Capture the cell that displays the provided text and extract its (X, Y) central coordinate. 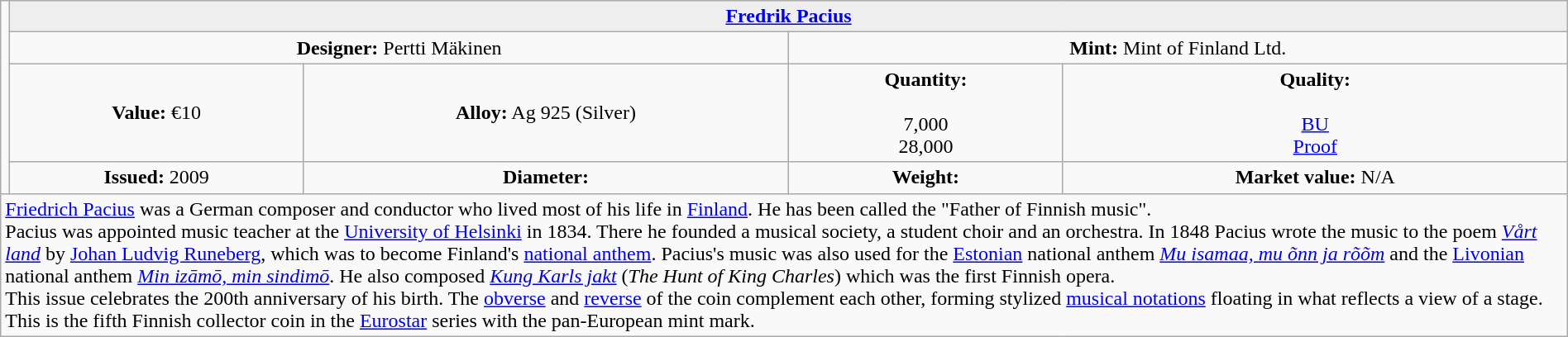
Alloy: Ag 925 (Silver) (546, 112)
Designer: Pertti Mäkinen (399, 48)
Diameter: (546, 178)
Quantity: 7,000 28,000 (925, 112)
Quality: BU Proof (1315, 112)
Market value: N/A (1315, 178)
Mint: Mint of Finland Ltd. (1178, 48)
Weight: (925, 178)
Fredrik Pacius (789, 17)
Issued: 2009 (157, 178)
Value: €10 (157, 112)
